Search for the cell housing the specified text and yield its (X, Y) center coordinate. 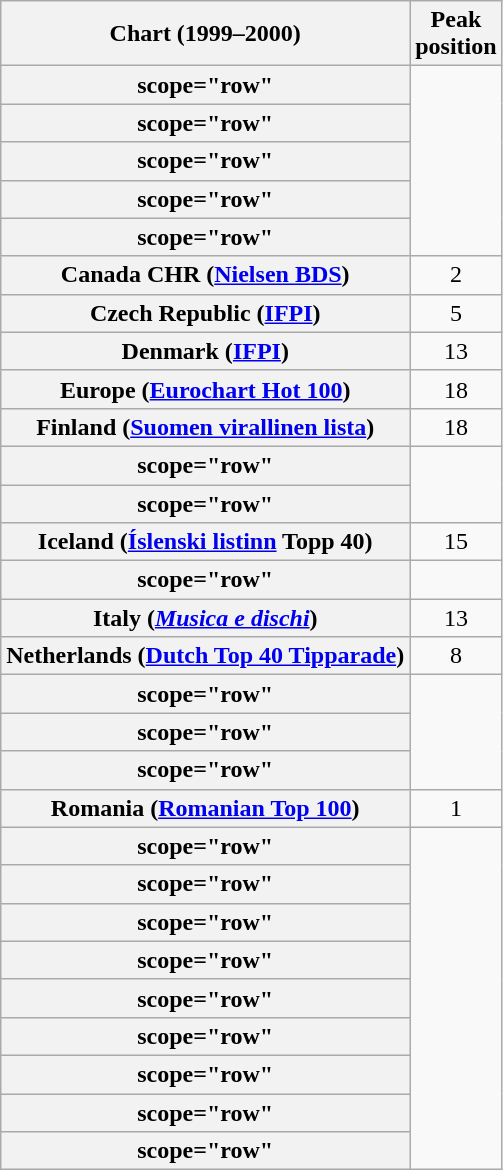
Denmark (IFPI) (206, 351)
2 (456, 275)
Chart (1999–2000) (206, 34)
Europe (Eurochart Hot 100) (206, 389)
Iceland (Íslenski listinn Topp 40) (206, 542)
1 (456, 808)
Finland (Suomen virallinen lista) (206, 427)
5 (456, 313)
Peakposition (456, 34)
15 (456, 542)
Romania (Romanian Top 100) (206, 808)
Italy (Musica e dischi) (206, 618)
8 (456, 656)
Czech Republic (IFPI) (206, 313)
Canada CHR (Nielsen BDS) (206, 275)
Netherlands (Dutch Top 40 Tipparade) (206, 656)
